Locate the cell with the specified text and output its [x, y] center coordinate. 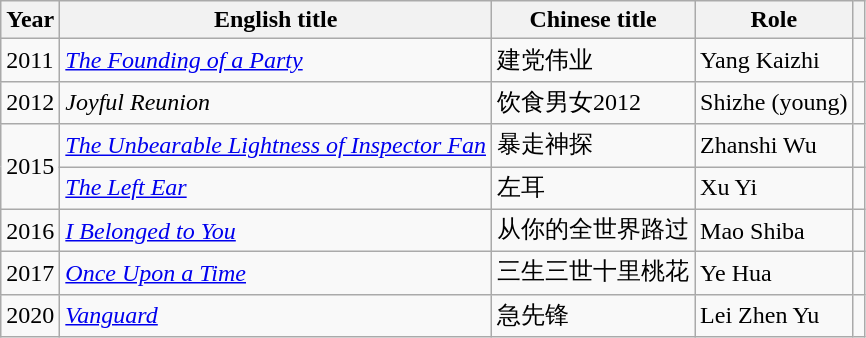
2016 [30, 230]
Xu Yi [774, 188]
Shizhe (young) [774, 102]
Ye Hua [774, 274]
2012 [30, 102]
Lei Zhen Yu [774, 316]
2011 [30, 60]
The Founding of a Party [276, 60]
2017 [30, 274]
The Unbearable Lightness of Inspector Fan [276, 146]
Role [774, 20]
I Belonged to You [276, 230]
暴走神探 [594, 146]
饮食男女2012 [594, 102]
Year [30, 20]
Once Upon a Time [276, 274]
Joyful Reunion [276, 102]
The Left Ear [276, 188]
English title [276, 20]
2015 [30, 166]
Vanguard [276, 316]
Chinese title [594, 20]
Mao Shiba [774, 230]
Yang Kaizhi [774, 60]
2020 [30, 316]
Zhanshi Wu [774, 146]
左耳 [594, 188]
建党伟业 [594, 60]
三生三世十里桃花 [594, 274]
从你的全世界路过 [594, 230]
急先锋 [594, 316]
